Output the (X, Y) coordinate of the center of the cell containing the given text.  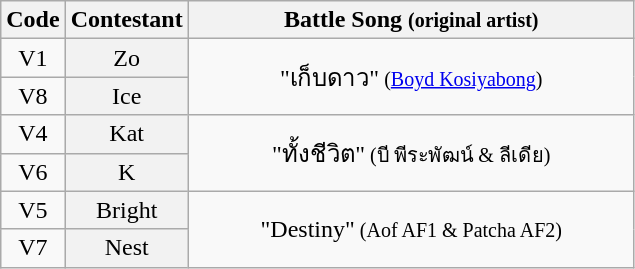
Code (33, 20)
Kat (126, 134)
K (126, 172)
V4 (33, 134)
Zo (126, 58)
V5 (33, 210)
"ทั้งชีวิต" (บี พีระพัฒน์ & ลีเดีย) (411, 153)
Nest (126, 248)
V6 (33, 172)
Battle Song (original artist) (411, 20)
Bright (126, 210)
V1 (33, 58)
Ice (126, 96)
"Destiny" (Aof AF1 & Patcha AF2) (411, 229)
"เก็บดาว" (Boyd Kosiyabong) (411, 77)
V7 (33, 248)
V8 (33, 96)
Contestant (126, 20)
